Determine the [x, y] coordinate at the center of the cell enclosing the given text.  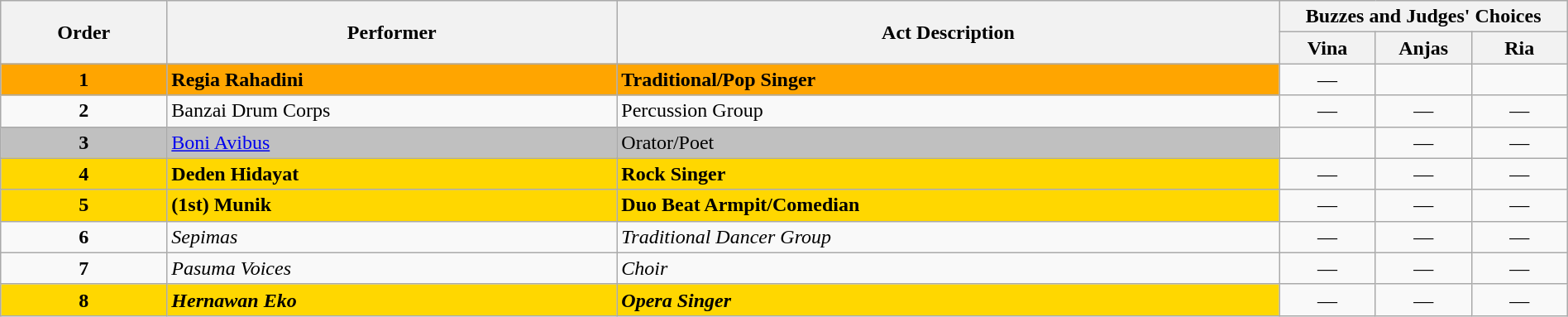
Hernawan Eko [392, 300]
Act Description [948, 32]
Vina [1327, 48]
2 [84, 111]
Regia Rahadini [392, 79]
5 [84, 205]
Opera Singer [948, 300]
Choir [948, 268]
Rock Singer [948, 174]
Pasuma Voices [392, 268]
3 [84, 142]
Traditional Dancer Group [948, 237]
Duo Beat Armpit/Comedian [948, 205]
Banzai Drum Corps [392, 111]
Performer [392, 32]
Traditional/Pop Singer [948, 79]
Orator/Poet [948, 142]
6 [84, 237]
Buzzes and Judges' Choices [1423, 17]
8 [84, 300]
(1st) Munik [392, 205]
7 [84, 268]
4 [84, 174]
Boni Avibus [392, 142]
Percussion Group [948, 111]
Anjas [1423, 48]
Sepimas [392, 237]
Ria [1519, 48]
Order [84, 32]
1 [84, 79]
Deden Hidayat [392, 174]
